Identify which cell holds the provided text, then report its (x, y) central coordinate. 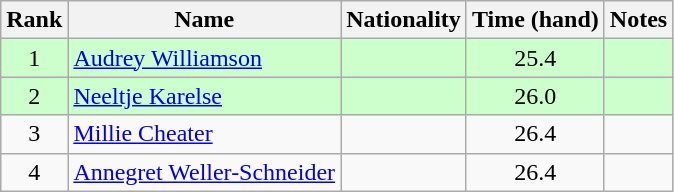
3 (34, 134)
Neeltje Karelse (204, 96)
Audrey Williamson (204, 58)
4 (34, 172)
Annegret Weller-Schneider (204, 172)
Name (204, 20)
2 (34, 96)
Notes (638, 20)
Nationality (404, 20)
Time (hand) (535, 20)
Millie Cheater (204, 134)
1 (34, 58)
25.4 (535, 58)
26.0 (535, 96)
Rank (34, 20)
